From the cell containing the given text, extract its center point as (x, y) coordinate. 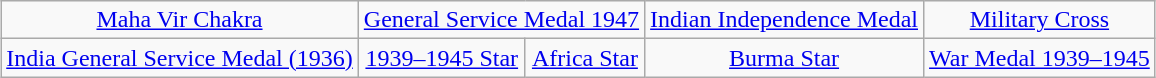
War Medal 1939–1945 (1040, 58)
Military Cross (1040, 20)
General Service Medal 1947 (501, 20)
India General Service Medal (1936) (180, 58)
Indian Independence Medal (784, 20)
Maha Vir Chakra (180, 20)
Africa Star (584, 58)
1939–1945 Star (442, 58)
Burma Star (784, 58)
